Search for the cell housing the specified text and yield its [x, y] center coordinate. 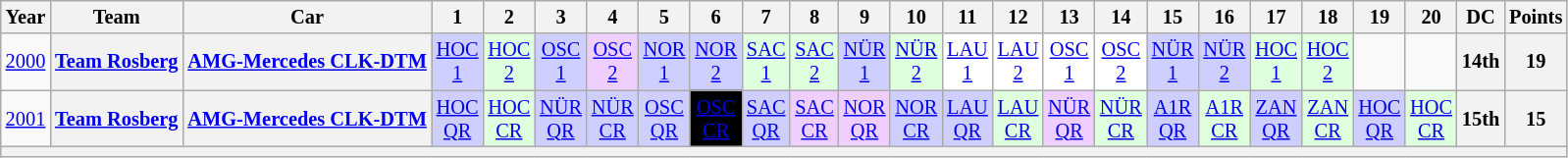
16 [1225, 17]
18 [1329, 17]
14 [1121, 17]
20 [1431, 17]
11 [967, 17]
LAUQR [967, 119]
SACQR [765, 119]
LAU1 [967, 62]
ZANCR [1329, 119]
Team [116, 17]
Car [306, 17]
14th [1481, 62]
DC [1481, 17]
15th [1481, 119]
8 [814, 17]
6 [716, 17]
2001 [26, 119]
OSCQR [665, 119]
2000 [26, 62]
NOR1 [665, 62]
5 [665, 17]
1 [457, 17]
10 [916, 17]
NORQR [865, 119]
2 [508, 17]
7 [765, 17]
NORCR [916, 119]
SAC2 [814, 62]
LAUCR [1019, 119]
12 [1019, 17]
13 [1070, 17]
OSCCR [716, 119]
SACCR [814, 119]
3 [561, 17]
4 [612, 17]
A1RQR [1174, 119]
A1RCR [1225, 119]
Year [26, 17]
NOR2 [716, 62]
LAU2 [1019, 62]
17 [1276, 17]
ZANQR [1276, 119]
Points [1536, 17]
9 [865, 17]
SAC1 [765, 62]
